Identify which cell holds the provided text, then report its (x, y) central coordinate. 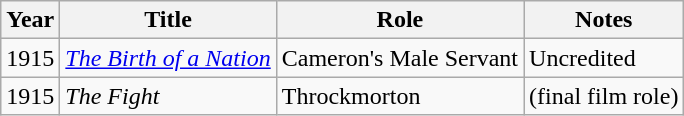
Cameron's Male Servant (400, 58)
The Fight (168, 96)
Throckmorton (400, 96)
(final film role) (604, 96)
Role (400, 20)
Title (168, 20)
Notes (604, 20)
The Birth of a Nation (168, 58)
Year (30, 20)
Uncredited (604, 58)
